Find where the given text appears and provide that cell's center as [x, y] coordinate. 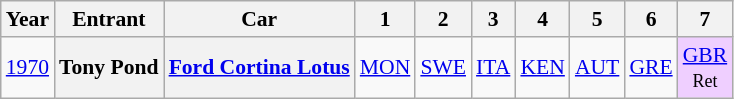
GRE [650, 68]
KEN [542, 68]
Ford Cortina Lotus [260, 68]
5 [597, 19]
GBRRet [706, 68]
3 [493, 19]
1970 [28, 68]
1 [386, 19]
Year [28, 19]
MON [386, 68]
ITA [493, 68]
Car [260, 19]
Entrant [109, 19]
AUT [597, 68]
Tony Pond [109, 68]
4 [542, 19]
7 [706, 19]
2 [443, 19]
6 [650, 19]
SWE [443, 68]
